Pinpoint the cell where the given text exists, returning its (X, Y) midpoint coordinate. 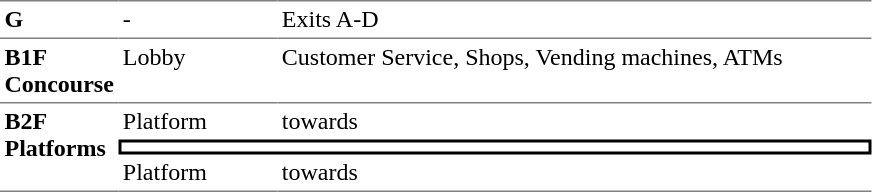
B2FPlatforms (59, 148)
B1FConcourse (59, 71)
Customer Service, Shops, Vending machines, ATMs (574, 71)
Exits A-D (574, 19)
Lobby (198, 71)
- (198, 19)
G (59, 19)
